Capture the cell that displays the provided text and extract its [X, Y] central coordinate. 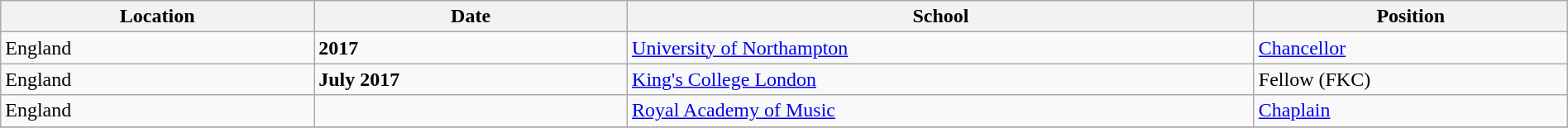
2017 [471, 48]
Date [471, 17]
Royal Academy of Music [941, 111]
Chaplain [1411, 111]
Position [1411, 17]
King's College London [941, 79]
Chancellor [1411, 48]
Fellow (FKC) [1411, 79]
School [941, 17]
Location [157, 17]
July 2017 [471, 79]
University of Northampton [941, 48]
